For the text-containing cell, return its midpoint in (x, y) coordinate format. 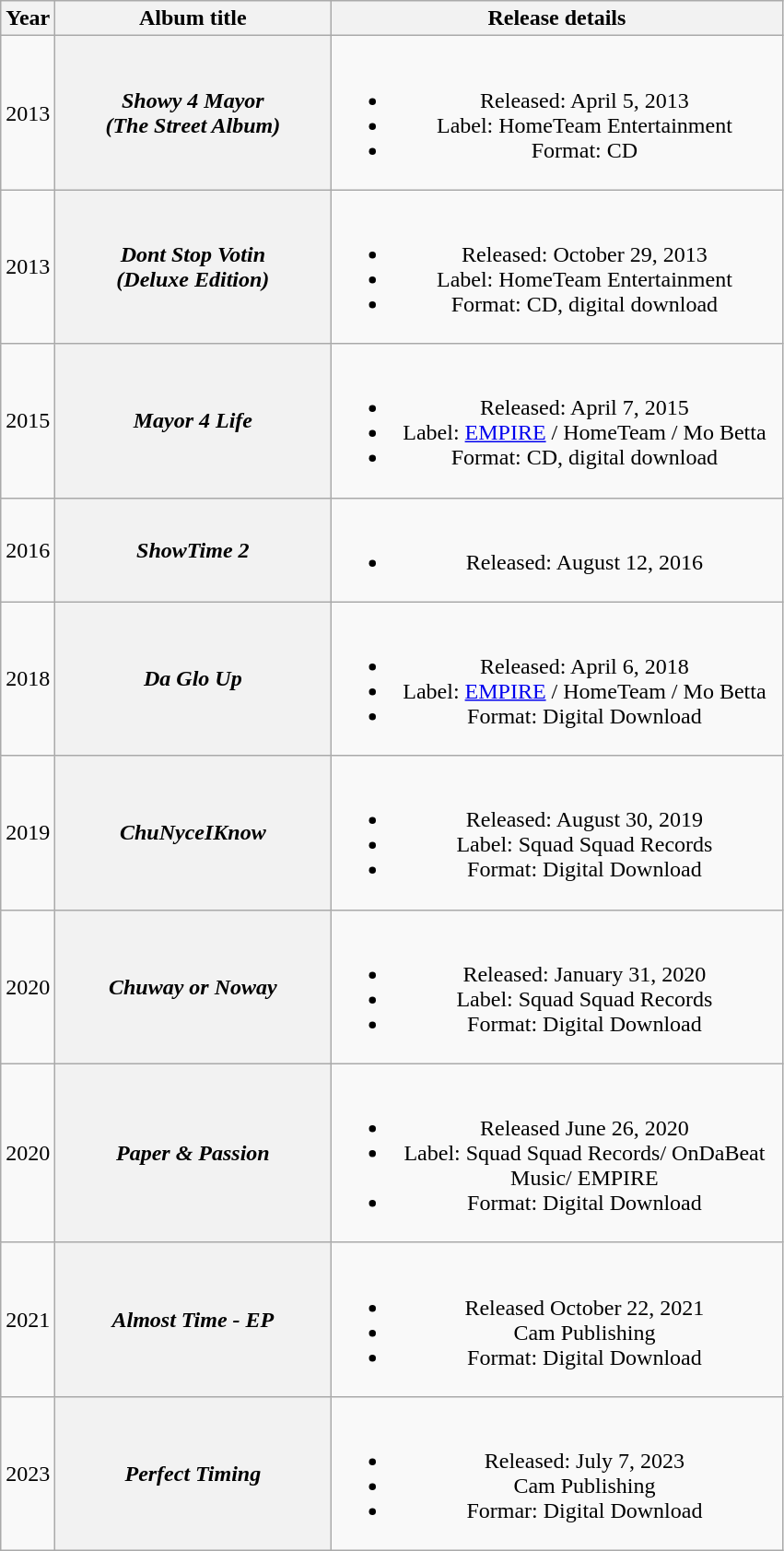
Almost Time - EP (193, 1320)
Da Glo Up (193, 678)
2021 (28, 1320)
2023 (28, 1473)
Released: April 7, 2015Label: EMPIRE / HomeTeam / Mo BettaFormat: CD, digital download (556, 420)
Release details (556, 18)
Chuway or Noway (193, 986)
Dont Stop Votin(Deluxe Edition) (193, 267)
2016 (28, 549)
ChuNyceIKnow (193, 833)
Mayor 4 Life (193, 420)
Released: October 29, 2013Label: HomeTeam EntertainmentFormat: CD, digital download (556, 267)
2015 (28, 420)
Released: April 6, 2018Label: EMPIRE / HomeTeam / Mo BettaFormat: Digital Download (556, 678)
Released: August 12, 2016 (556, 549)
2018 (28, 678)
2019 (28, 833)
Released: August 30, 2019Label: Squad Squad RecordsFormat: Digital Download (556, 833)
Perfect Timing (193, 1473)
Released October 22, 2021Cam PublishingFormat: Digital Download (556, 1320)
Released: April 5, 2013Label: HomeTeam EntertainmentFormat: CD (556, 112)
Showy 4 Mayor(The Street Album) (193, 112)
Released June 26, 2020Label: Squad Squad Records/ OnDaBeat Music/ EMPIREFormat: Digital Download (556, 1153)
Released: January 31, 2020Label: Squad Squad RecordsFormat: Digital Download (556, 986)
Paper & Passion (193, 1153)
ShowTime 2 (193, 549)
Released: July 7, 2023Cam PublishingFormar: Digital Download (556, 1473)
Year (28, 18)
Album title (193, 18)
